Output the [X, Y] coordinate of the center of the cell containing the given text.  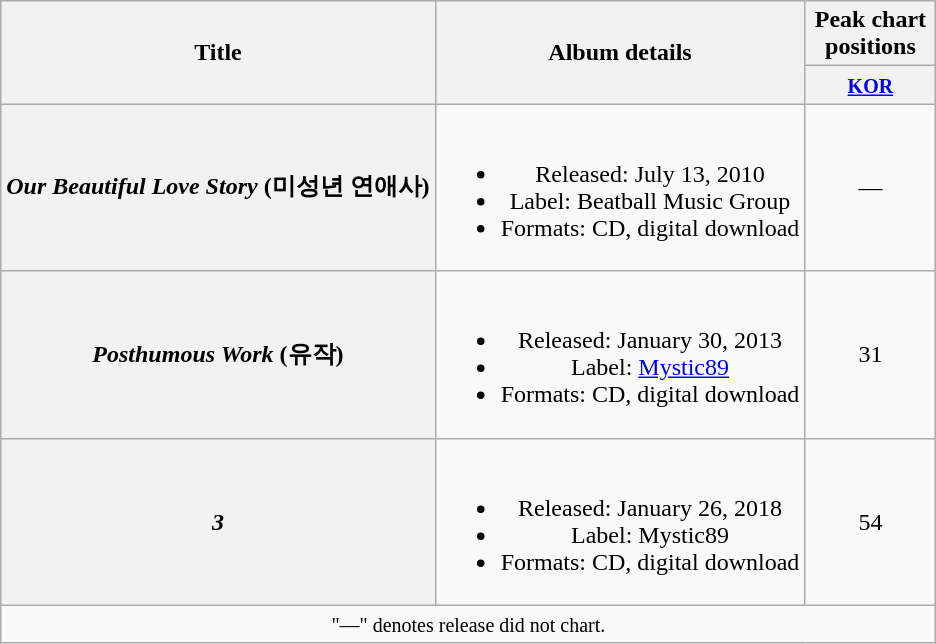
Posthumous Work (유작) [218, 354]
Released: January 30, 2013Label: Mystic89Formats: CD, digital download [620, 354]
"—" denotes release did not chart. [468, 624]
Album details [620, 52]
Peak chart positions [870, 34]
Released: January 26, 2018Label: Mystic89Formats: CD, digital download [620, 522]
Our Beautiful Love Story (미성년 연애사) [218, 188]
Released: July 13, 2010Label: Beatball Music GroupFormats: CD, digital download [620, 188]
KOR [870, 85]
3 [218, 522]
31 [870, 354]
Title [218, 52]
54 [870, 522]
— [870, 188]
